For the text-containing cell, return its midpoint in (X, Y) coordinate format. 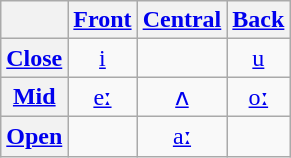
Front (102, 20)
Open (34, 136)
Close (34, 58)
aː (182, 136)
Central (182, 20)
u (258, 58)
ʌ (182, 97)
eː (102, 97)
oː (258, 97)
Back (258, 20)
Mid (34, 97)
i (102, 58)
